Return [X, Y] of the center of cell containing provided text 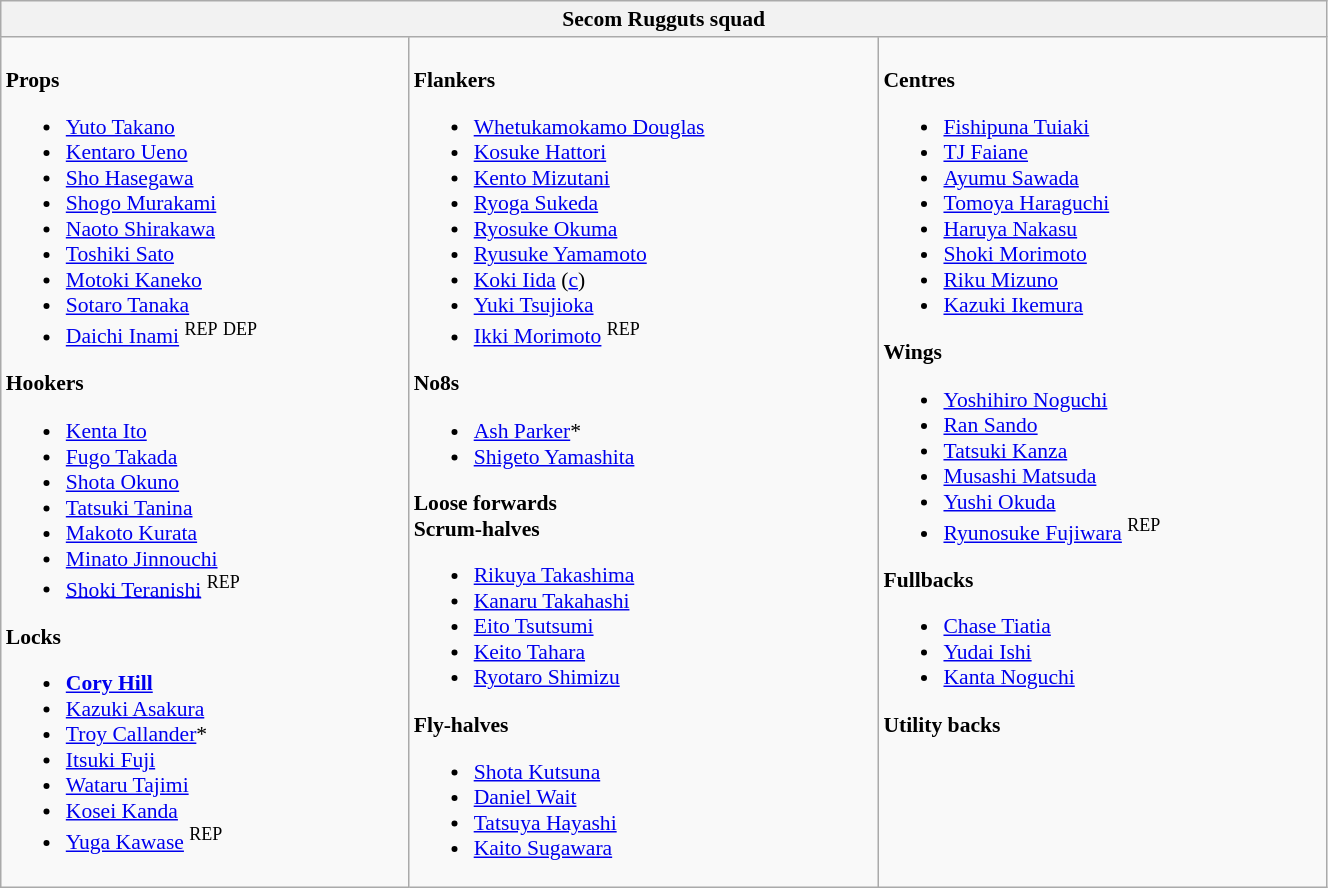
Secom Rugguts squad [664, 19]
